Find where the given text appears and provide that cell's center as (X, Y) coordinate. 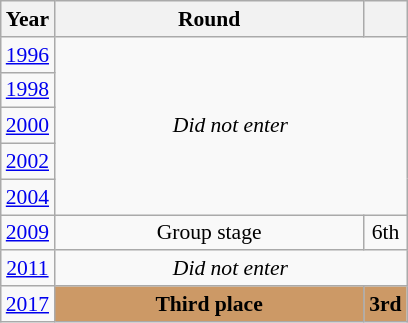
2004 (28, 197)
2002 (28, 162)
2009 (28, 233)
Year (28, 19)
Group stage (209, 233)
Third place (209, 304)
2000 (28, 126)
2011 (28, 269)
2017 (28, 304)
6th (386, 233)
1998 (28, 90)
Round (209, 19)
1996 (28, 55)
3rd (386, 304)
